Identify which cell holds the provided text, then report its (X, Y) central coordinate. 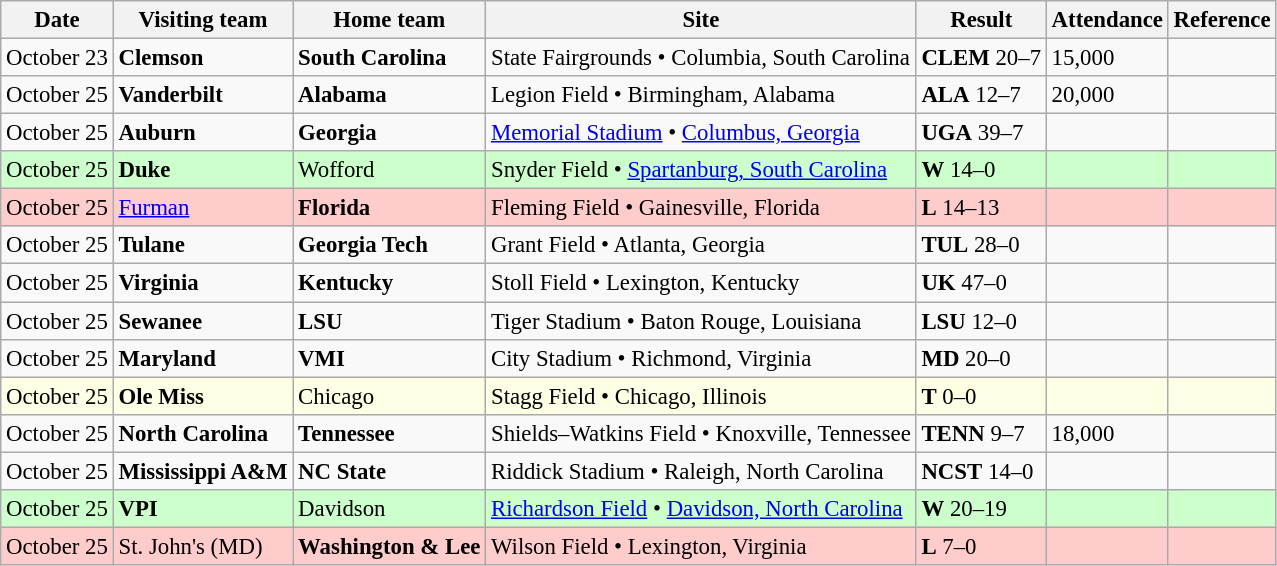
Stoll Field • Lexington, Kentucky (701, 283)
Result (981, 20)
L 14–13 (981, 208)
Grant Field • Atlanta, Georgia (701, 245)
T 0–0 (981, 396)
Sewanee (203, 321)
Wofford (390, 170)
Maryland (203, 358)
TUL 28–0 (981, 245)
Fleming Field • Gainesville, Florida (701, 208)
Vanderbilt (203, 95)
Mississippi A&M (203, 471)
Legion Field • Birmingham, Alabama (701, 95)
VMI (390, 358)
Wilson Field • Lexington, Virginia (701, 546)
NCST 14–0 (981, 471)
UGA 39–7 (981, 133)
Date (57, 20)
Auburn (203, 133)
Visiting team (203, 20)
Reference (1222, 20)
ALA 12–7 (981, 95)
Kentucky (390, 283)
VPI (203, 509)
Florida (390, 208)
State Fairgrounds • Columbia, South Carolina (701, 58)
Snyder Field • Spartanburg, South Carolina (701, 170)
Georgia Tech (390, 245)
Richardson Field • Davidson, North Carolina (701, 509)
Virginia (203, 283)
Tulane (203, 245)
South Carolina (390, 58)
LSU (390, 321)
St. John's (MD) (203, 546)
Home team (390, 20)
Shields–Watkins Field • Knoxville, Tennessee (701, 433)
UK 47–0 (981, 283)
L 7–0 (981, 546)
Davidson (390, 509)
Ole Miss (203, 396)
TENN 9–7 (981, 433)
Chicago (390, 396)
Attendance (1107, 20)
Georgia (390, 133)
W 20–19 (981, 509)
City Stadium • Richmond, Virginia (701, 358)
Alabama (390, 95)
Site (701, 20)
North Carolina (203, 433)
LSU 12–0 (981, 321)
Stagg Field • Chicago, Illinois (701, 396)
October 23 (57, 58)
CLEM 20–7 (981, 58)
NC State (390, 471)
Furman (203, 208)
Duke (203, 170)
20,000 (1107, 95)
15,000 (1107, 58)
W 14–0 (981, 170)
Tiger Stadium • Baton Rouge, Louisiana (701, 321)
Tennessee (390, 433)
Riddick Stadium • Raleigh, North Carolina (701, 471)
Washington & Lee (390, 546)
Clemson (203, 58)
MD 20–0 (981, 358)
Memorial Stadium • Columbus, Georgia (701, 133)
18,000 (1107, 433)
